For the text-containing cell, return its midpoint in [x, y] coordinate format. 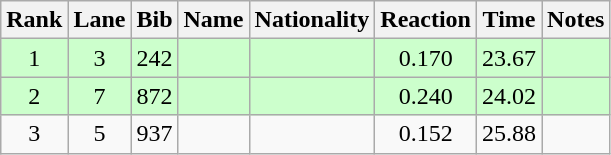
0.170 [426, 58]
2 [34, 96]
5 [100, 134]
0.152 [426, 134]
25.88 [510, 134]
0.240 [426, 96]
937 [154, 134]
24.02 [510, 96]
Reaction [426, 20]
Notes [576, 20]
Bib [154, 20]
Nationality [312, 20]
Time [510, 20]
Rank [34, 20]
Lane [100, 20]
1 [34, 58]
242 [154, 58]
Name [214, 20]
7 [100, 96]
23.67 [510, 58]
872 [154, 96]
